Scan for the cell matching the given text and deliver its [X, Y] coordinate at center. 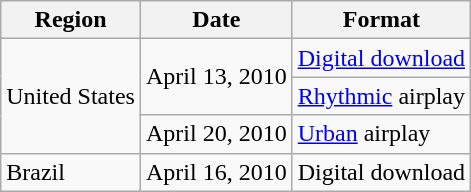
Urban airplay [381, 134]
Brazil [71, 172]
United States [71, 96]
April 20, 2010 [216, 134]
Rhythmic airplay [381, 96]
Format [381, 20]
April 13, 2010 [216, 77]
Date [216, 20]
April 16, 2010 [216, 172]
Region [71, 20]
